Identify which cell holds the provided text, then report its [x, y] central coordinate. 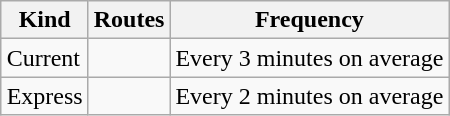
Every 3 minutes on average [310, 58]
Frequency [310, 20]
Kind [44, 20]
Routes [129, 20]
Every 2 minutes on average [310, 96]
Current [44, 58]
Express [44, 96]
